Identify which cell holds the provided text, then report its (X, Y) central coordinate. 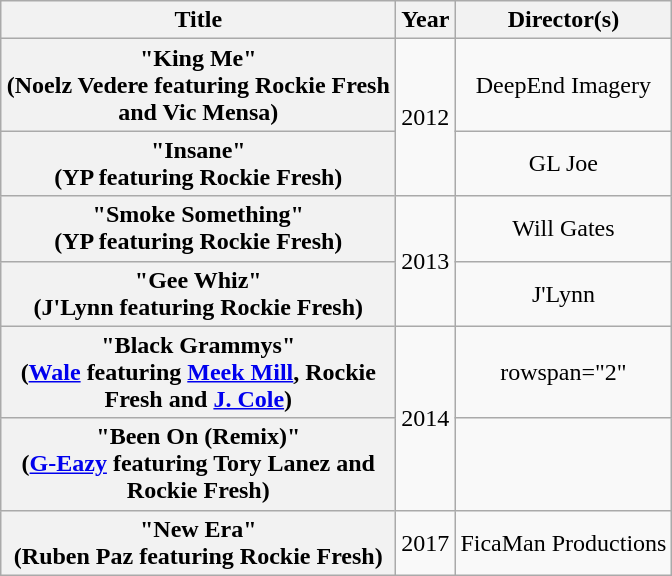
2013 (426, 261)
2014 (426, 418)
Title (198, 20)
J'Lynn (564, 294)
"King Me"(Noelz Vedere featuring Rockie Fresh and Vic Mensa) (198, 85)
"Insane"(YP featuring Rockie Fresh) (198, 164)
"Been On (Remix)"(G-Eazy featuring Tory Lanez and Rockie Fresh) (198, 464)
GL Joe (564, 164)
DeepEnd Imagery (564, 85)
Year (426, 20)
"Black Grammys"(Wale featuring Meek Mill, Rockie Fresh and J. Cole) (198, 372)
2012 (426, 118)
"Gee Whiz"(J'Lynn featuring Rockie Fresh) (198, 294)
Will Gates (564, 228)
"Smoke Something"(YP featuring Rockie Fresh) (198, 228)
FicaMan Productions (564, 542)
2017 (426, 542)
"New Era"(Ruben Paz featuring Rockie Fresh) (198, 542)
rowspan="2" (564, 372)
Director(s) (564, 20)
